Search for the cell housing the specified text and yield its (x, y) center coordinate. 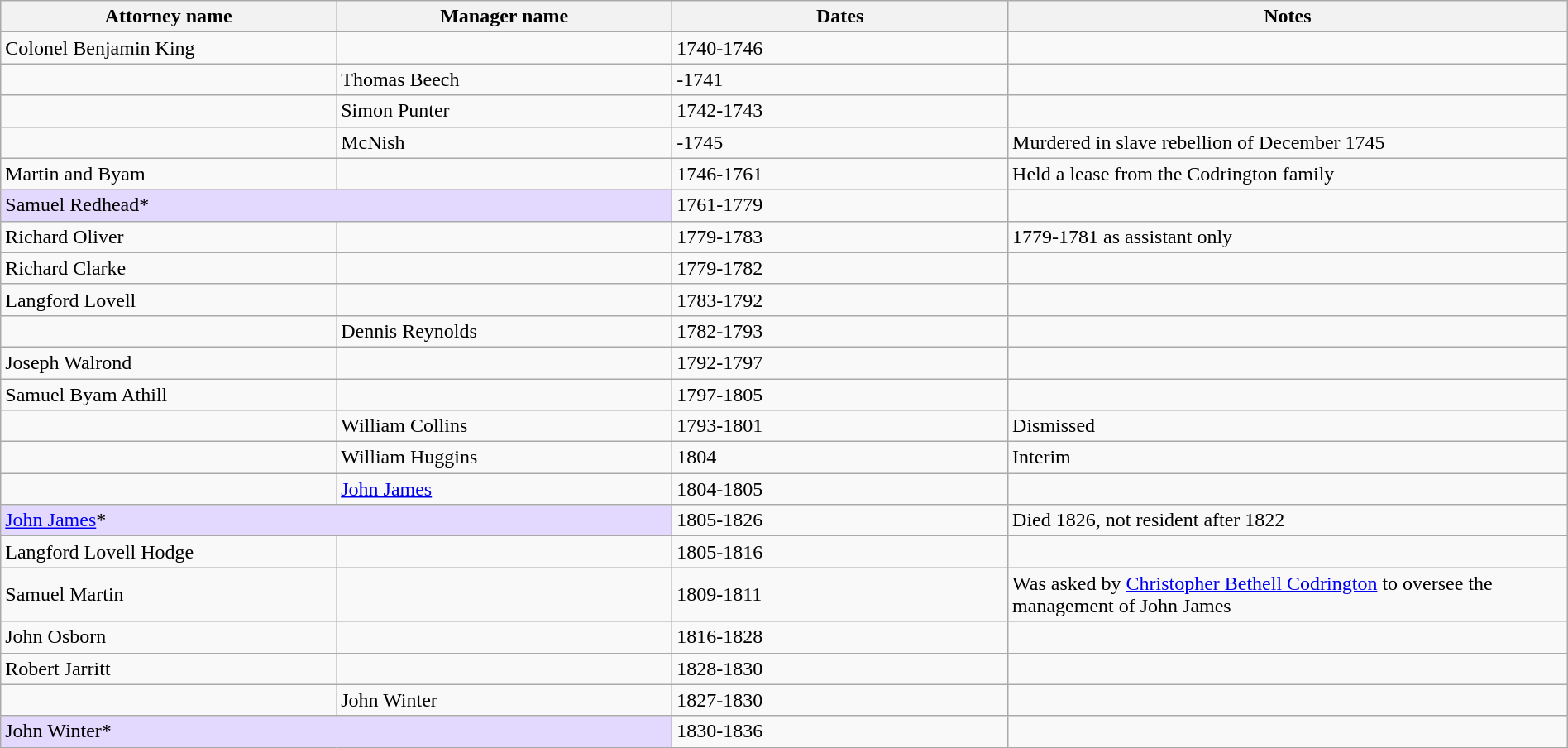
Richard Clarke (169, 268)
John Winter* (337, 731)
Langford Lovell (169, 300)
Murdered in slave rebellion of December 1745 (1288, 142)
Samuel Byam Athill (169, 395)
1805-1826 (840, 520)
Thomas Beech (504, 79)
1779-1781 as assistant only (1288, 237)
1783-1792 (840, 300)
Langford Lovell Hodge (169, 552)
1797-1805 (840, 395)
Dismissed (1288, 426)
Interim (1288, 458)
1805-1816 (840, 552)
Held a lease from the Codrington family (1288, 174)
1740-1746 (840, 48)
Samuel Martin (169, 594)
McNish (504, 142)
1809-1811 (840, 594)
1746-1761 (840, 174)
-1741 (840, 79)
1827-1830 (840, 700)
1779-1782 (840, 268)
Robert Jarritt (169, 669)
1804 (840, 458)
Simon Punter (504, 111)
1828-1830 (840, 669)
1830-1836 (840, 731)
1761-1779 (840, 205)
John James (504, 489)
1816-1828 (840, 637)
John James* (337, 520)
Dennis Reynolds (504, 331)
John Winter (504, 700)
Was asked by Christopher Bethell Codrington to oversee the management of John James (1288, 594)
1782-1793 (840, 331)
William Huggins (504, 458)
Richard Oliver (169, 237)
1804-1805 (840, 489)
Manager name (504, 17)
Colonel Benjamin King (169, 48)
John Osborn (169, 637)
1793-1801 (840, 426)
Attorney name (169, 17)
Died 1826, not resident after 1822 (1288, 520)
William Collins (504, 426)
1742-1743 (840, 111)
Dates (840, 17)
1792-1797 (840, 362)
Samuel Redhead* (337, 205)
Martin and Byam (169, 174)
-1745 (840, 142)
Notes (1288, 17)
Joseph Walrond (169, 362)
1779-1783 (840, 237)
